Determine the [x, y] coordinate at the center of the cell enclosing the given text.  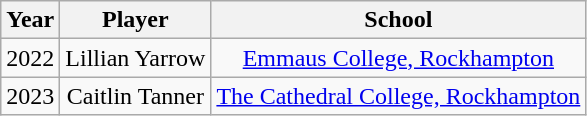
2023 [30, 96]
2022 [30, 58]
School [398, 20]
Player [136, 20]
Caitlin Tanner [136, 96]
Emmaus College, Rockhampton [398, 58]
Year [30, 20]
Lillian Yarrow [136, 58]
The Cathedral College, Rockhampton [398, 96]
